Find where the given text appears and provide that cell's center as [x, y] coordinate. 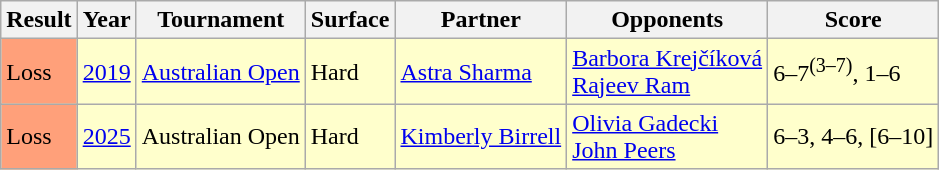
Olivia Gadecki John Peers [668, 136]
Opponents [668, 20]
Tournament [220, 20]
Result [39, 20]
Astra Sharma [481, 72]
2025 [106, 136]
Barbora Krejčíková Rajeev Ram [668, 72]
6–3, 4–6, [6–10] [854, 136]
Kimberly Birrell [481, 136]
2019 [106, 72]
6–7(3–7), 1–6 [854, 72]
Score [854, 20]
Partner [481, 20]
Surface [350, 20]
Year [106, 20]
